For the text-containing cell, return its midpoint in (x, y) coordinate format. 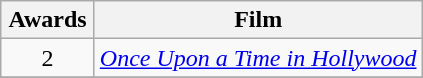
Awards (48, 20)
2 (48, 58)
Film (258, 20)
Once Upon a Time in Hollywood (258, 58)
